Scan for the cell matching the given text and deliver its (x, y) coordinate at center. 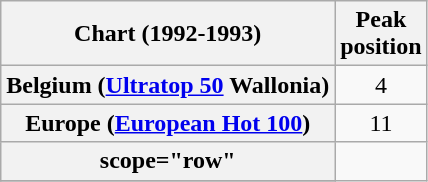
Belgium (Ultratop 50 Wallonia) (168, 85)
scope="row" (168, 161)
Chart (1992-1993) (168, 34)
4 (381, 85)
Europe (European Hot 100) (168, 123)
Peakposition (381, 34)
11 (381, 123)
